Provide the [X, Y] coordinate of the cell's center where the given text is located.  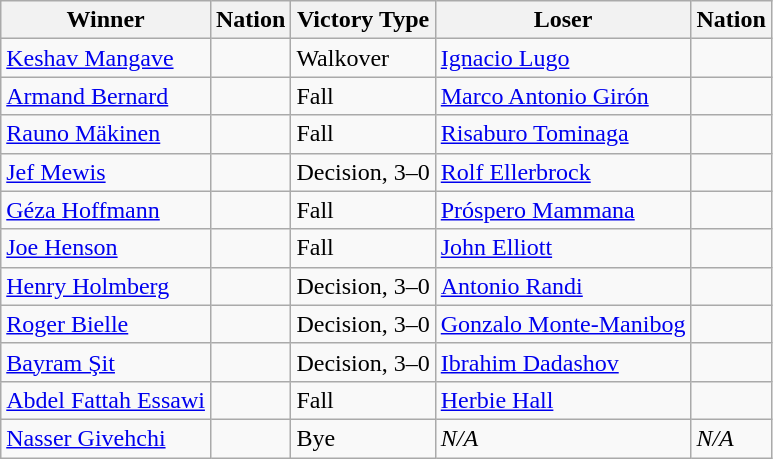
Bye [363, 438]
Antonio Randi [563, 286]
Ibrahim Dadashov [563, 362]
Marco Antonio Girón [563, 96]
Keshav Mangave [106, 58]
Loser [563, 20]
Abdel Fattah Essawi [106, 400]
Rauno Mäkinen [106, 134]
Próspero Mammana [563, 210]
Herbie Hall [563, 400]
Roger Bielle [106, 324]
Henry Holmberg [106, 286]
Walkover [363, 58]
Victory Type [363, 20]
Rolf Ellerbrock [563, 172]
Bayram Şit [106, 362]
Armand Bernard [106, 96]
Jef Mewis [106, 172]
Risaburo Tominaga [563, 134]
Winner [106, 20]
Géza Hoffmann [106, 210]
Gonzalo Monte-Manibog [563, 324]
Ignacio Lugo [563, 58]
John Elliott [563, 248]
Nasser Givehchi [106, 438]
Joe Henson [106, 248]
